Identify which cell holds the provided text, then report its (x, y) central coordinate. 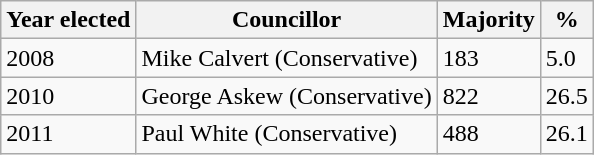
Mike Calvert (Conservative) (286, 58)
2010 (68, 96)
Paul White (Conservative) (286, 134)
George Askew (Conservative) (286, 96)
Majority (488, 20)
% (566, 20)
26.1 (566, 134)
26.5 (566, 96)
Councillor (286, 20)
822 (488, 96)
Year elected (68, 20)
5.0 (566, 58)
2008 (68, 58)
183 (488, 58)
2011 (68, 134)
488 (488, 134)
